From the cell containing the given text, extract its center point as (X, Y) coordinate. 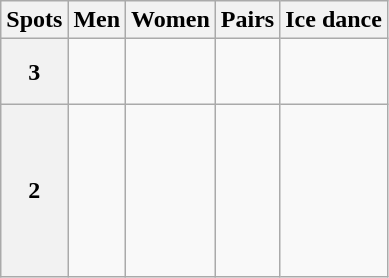
Spots (34, 20)
2 (34, 190)
Women (171, 20)
Ice dance (334, 20)
3 (34, 72)
Men (97, 20)
Pairs (247, 20)
